Output the (X, Y) coordinate of the center of the cell containing the given text.  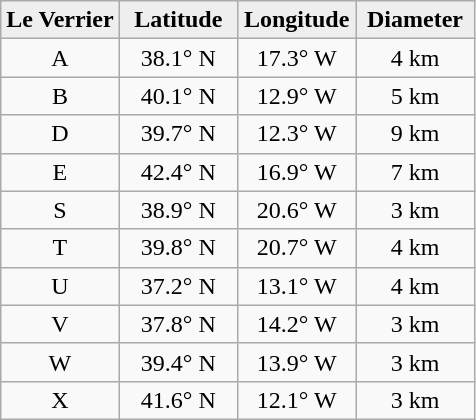
Latitude (178, 20)
37.8° N (178, 324)
X (60, 400)
7 km (415, 172)
Le Verrier (60, 20)
S (60, 210)
E (60, 172)
39.4° N (178, 362)
37.2° N (178, 286)
W (60, 362)
D (60, 134)
Diameter (415, 20)
41.6° N (178, 400)
42.4° N (178, 172)
39.7° N (178, 134)
5 km (415, 96)
39.8° N (178, 248)
14.2° W (296, 324)
12.9° W (296, 96)
13.9° W (296, 362)
38.9° N (178, 210)
12.1° W (296, 400)
T (60, 248)
20.7° W (296, 248)
12.3° W (296, 134)
B (60, 96)
17.3° W (296, 58)
38.1° N (178, 58)
U (60, 286)
40.1° N (178, 96)
16.9° W (296, 172)
Longitude (296, 20)
V (60, 324)
20.6° W (296, 210)
13.1° W (296, 286)
A (60, 58)
9 km (415, 134)
